Find where the given text appears and provide that cell's center as (X, Y) coordinate. 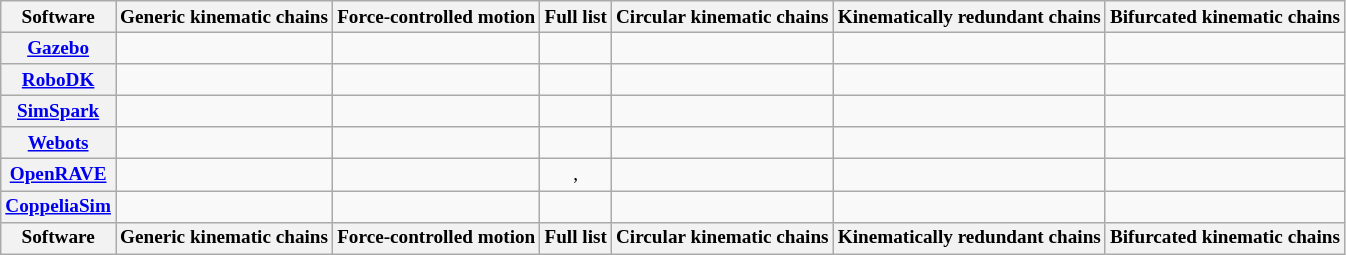
, (576, 175)
Webots (58, 143)
SimSpark (58, 111)
RoboDK (58, 80)
Gazebo (58, 48)
OpenRAVE (58, 175)
CoppeliaSim (58, 206)
